Locate the cell with the specified text and output its (X, Y) center coordinate. 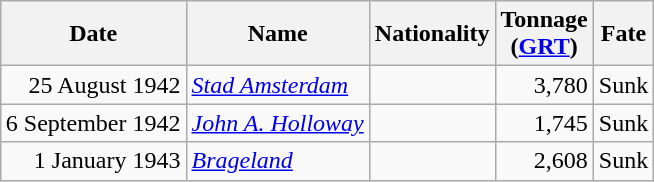
Tonnage(GRT) (544, 34)
1 January 1943 (93, 161)
Stad Amsterdam (278, 85)
John A. Holloway (278, 123)
1,745 (544, 123)
2,608 (544, 161)
Fate (623, 34)
25 August 1942 (93, 85)
Name (278, 34)
3,780 (544, 85)
Nationality (432, 34)
6 September 1942 (93, 123)
Brageland (278, 161)
Date (93, 34)
